Detect which cell encompasses the target text, then output its [x, y] center coordinate. 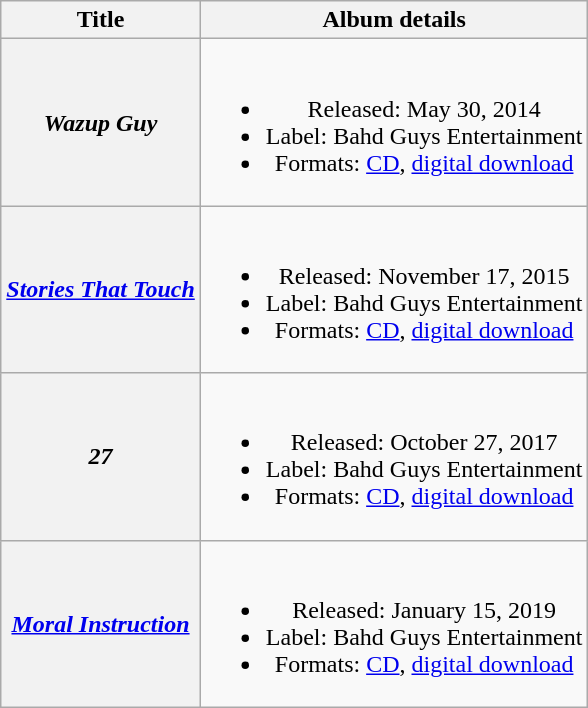
Released: November 17, 2015Label: Bahd Guys EntertainmentFormats: CD, digital download [394, 290]
Released: October 27, 2017Label: Bahd Guys EntertainmentFormats: CD, digital download [394, 456]
Moral Instruction [101, 624]
Wazup Guy [101, 122]
Released: May 30, 2014Label: Bahd Guys EntertainmentFormats: CD, digital download [394, 122]
Released: January 15, 2019Label: Bahd Guys EntertainmentFormats: CD, digital download [394, 624]
Title [101, 20]
27 [101, 456]
Stories That Touch [101, 290]
Album details [394, 20]
